Identify which cell holds the provided text, then report its (X, Y) central coordinate. 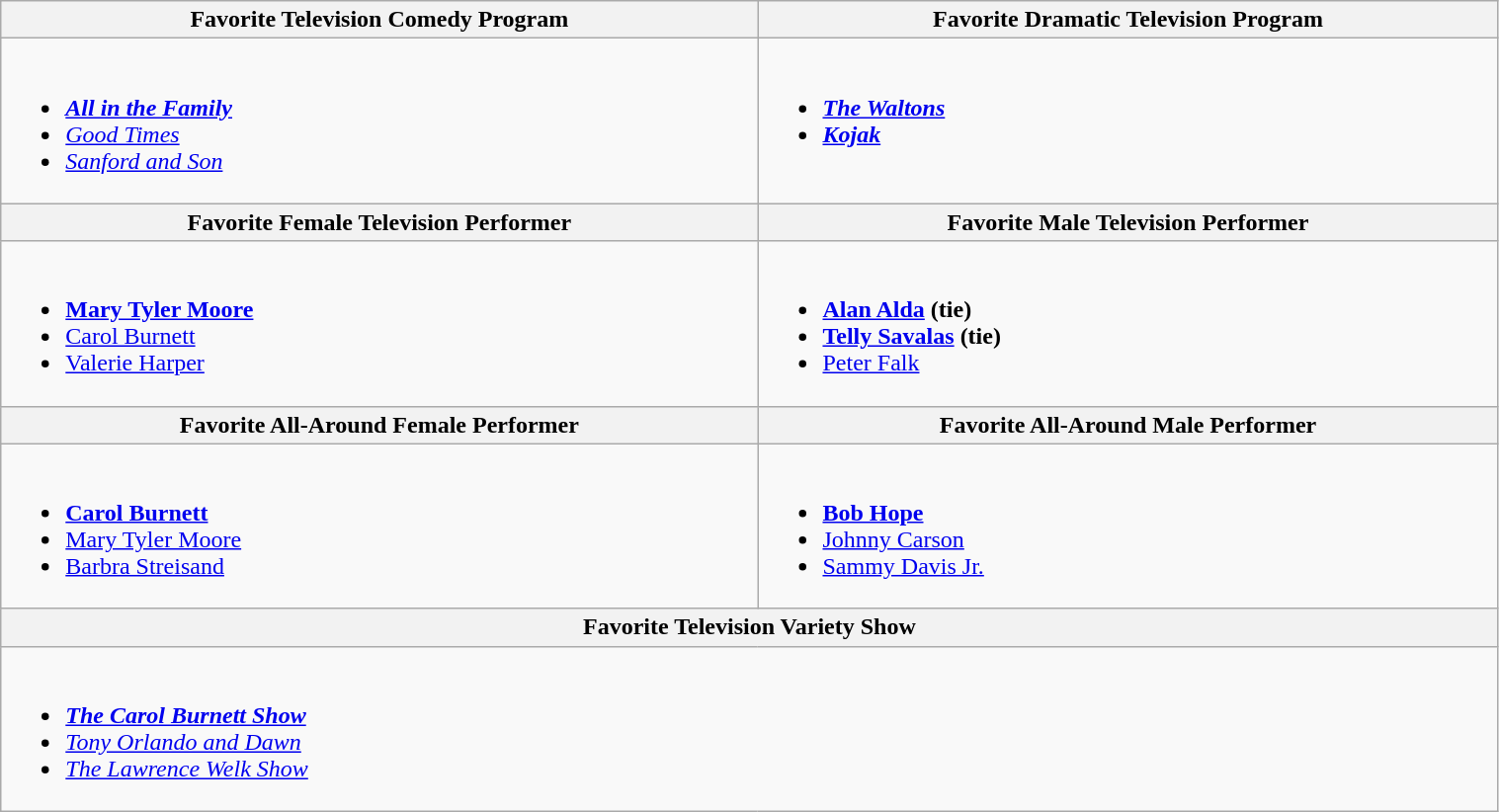
The Carol Burnett ShowTony Orlando and DawnThe Lawrence Welk Show (749, 729)
Favorite Television Comedy Program (379, 20)
Carol BurnettMary Tyler MooreBarbra Streisand (379, 526)
The WaltonsKojak (1128, 121)
Favorite Male Television Performer (1128, 222)
Favorite Television Variety Show (749, 627)
All in the FamilyGood TimesSanford and Son (379, 121)
Favorite All-Around Male Performer (1128, 425)
Bob HopeJohnny CarsonSammy Davis Jr. (1128, 526)
Mary Tyler MooreCarol BurnettValerie Harper (379, 324)
Alan Alda (tie)Telly Savalas (tie)Peter Falk (1128, 324)
Favorite All-Around Female Performer (379, 425)
Favorite Female Television Performer (379, 222)
Favorite Dramatic Television Program (1128, 20)
